Return the (X, Y) coordinate for the center point of the cell that contains the specified text.  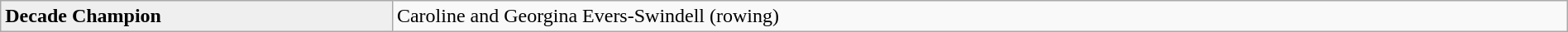
Caroline and Georgina Evers-Swindell (rowing) (979, 16)
Decade Champion (197, 16)
